Return the [X, Y] coordinate for the center point of the cell that contains the specified text.  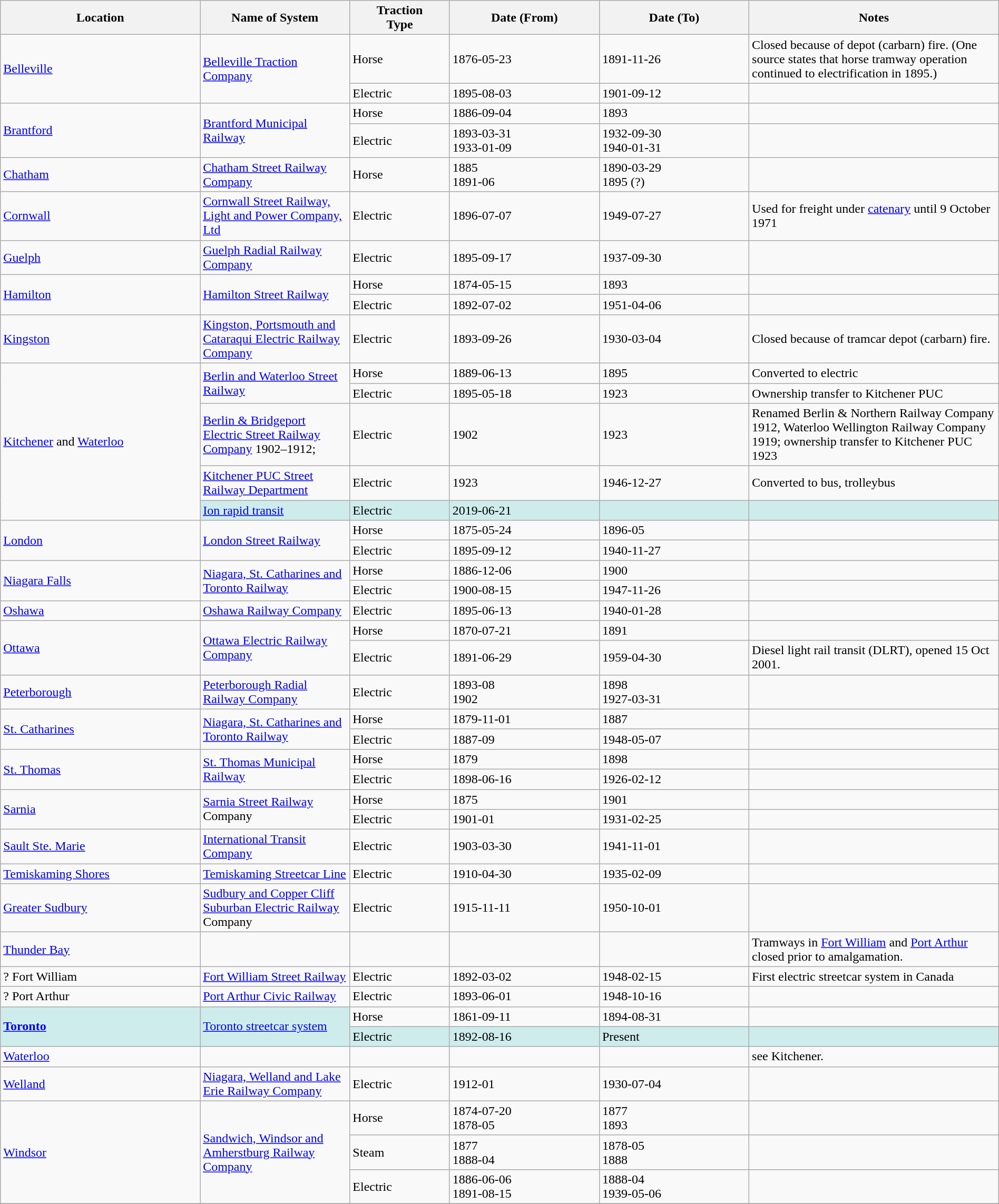
1901 [674, 799]
Windsor [100, 1152]
1910-04-30 [524, 874]
1941-11-01 [674, 847]
1951-04-06 [674, 304]
International Transit Company [275, 847]
Closed because of depot (carbarn) fire. (One source states that horse tramway operation continued to electrification in 1895.) [874, 59]
Used for freight under catenary until 9 October 1971 [874, 216]
Tramways in Fort William and Port Arthur closed prior to amalgamation. [874, 949]
St. Thomas Municipal Railway [275, 769]
1893-06-01 [524, 996]
Sudbury and Copper Cliff Suburban Electric Railway Company [275, 908]
Oshawa [100, 610]
1940-01-28 [674, 610]
1895-09-17 [524, 257]
1948-02-15 [674, 976]
1896-07-07 [524, 216]
? Port Arthur [100, 996]
Temiskaming Shores [100, 874]
Guelph Radial Railway Company [275, 257]
18771893 [674, 1118]
1887-09 [524, 739]
1893-09-26 [524, 339]
18981927-03-31 [674, 692]
1895-06-13 [524, 610]
18771888-04 [524, 1152]
Notes [874, 18]
1893-081902 [524, 692]
1875 [524, 799]
1875-05-24 [524, 530]
Steam [399, 1152]
1950-10-01 [674, 908]
Hamilton Street Railway [275, 294]
1892-07-02 [524, 304]
Closed because of tramcar depot (carbarn) fire. [874, 339]
Niagara, Welland and Lake Erie Railway Company [275, 1084]
Kitchener and Waterloo [100, 441]
1874-07-201878-05 [524, 1118]
1874-05-15 [524, 284]
Sault Ste. Marie [100, 847]
1888-041939-05-06 [674, 1186]
1894-08-31 [674, 1017]
Ownership transfer to Kitchener PUC [874, 393]
18851891-06 [524, 175]
Toronto streetcar system [275, 1027]
1891-11-26 [674, 59]
Name of System [275, 18]
1893-03-311933-01-09 [524, 140]
1900-08-15 [524, 590]
Ottawa Electric Railway Company [275, 648]
see Kitchener. [874, 1057]
Belleville Traction Company [275, 69]
St. Catharines [100, 729]
Kingston, Portsmouth and Cataraqui Electric Railway Company [275, 339]
1901-01 [524, 820]
1876-05-23 [524, 59]
1937-09-30 [674, 257]
1895 [674, 373]
1896-05 [674, 530]
Sarnia [100, 809]
1886-12-06 [524, 570]
1932-09-301940-01-31 [674, 140]
Present [674, 1037]
1912-01 [524, 1084]
1895-05-18 [524, 393]
Guelph [100, 257]
Hamilton [100, 294]
1902 [524, 435]
2019-06-21 [524, 510]
Chatham [100, 175]
1903-03-30 [524, 847]
1861-09-11 [524, 1017]
1879-11-01 [524, 719]
Brantford Municipal Railway [275, 131]
Kingston [100, 339]
Chatham Street Railway Company [275, 175]
1898 [674, 759]
1891 [674, 630]
1959-04-30 [674, 657]
1870-07-21 [524, 630]
1900 [674, 570]
1915-11-11 [524, 908]
Converted to bus, trolleybus [874, 483]
1949-07-27 [674, 216]
St. Thomas [100, 769]
Cornwall Street Railway, Light and Power Company, Ltd [275, 216]
1901-09-12 [674, 93]
1886-09-04 [524, 113]
London Street Railway [275, 540]
Oshawa Railway Company [275, 610]
Diesel light rail transit (DLRT), opened 15 Oct 2001. [874, 657]
First electric streetcar system in Canada [874, 976]
Greater Sudbury [100, 908]
1895-08-03 [524, 93]
Sandwich, Windsor and Amherstburg Railway Company [275, 1152]
Niagara Falls [100, 580]
Peterborough Radial Railway Company [275, 692]
Kitchener PUC Street Railway Department [275, 483]
Toronto [100, 1027]
1879 [524, 759]
1948-10-16 [674, 996]
1931-02-25 [674, 820]
Welland [100, 1084]
TractionType [399, 18]
1892-03-02 [524, 976]
Thunder Bay [100, 949]
Converted to electric [874, 373]
London [100, 540]
1892-08-16 [524, 1037]
1878-051888 [674, 1152]
1890-03-291895 (?) [674, 175]
Renamed Berlin & Northern Railway Company 1912, Waterloo Wellington Railway Company 1919; ownership transfer to Kitchener PUC 1923 [874, 435]
1891-06-29 [524, 657]
Waterloo [100, 1057]
Fort William Street Railway [275, 976]
1886-06-061891-08-15 [524, 1186]
Location [100, 18]
? Fort William [100, 976]
Date (To) [674, 18]
Cornwall [100, 216]
Ion rapid transit [275, 510]
Temiskaming Streetcar Line [275, 874]
Brantford [100, 131]
1887 [674, 719]
1895-09-12 [524, 550]
Berlin and Waterloo Street Railway [275, 383]
Peterborough [100, 692]
1889-06-13 [524, 373]
1940-11-27 [674, 550]
1898-06-16 [524, 779]
Port Arthur Civic Railway [275, 996]
1948-05-07 [674, 739]
1930-07-04 [674, 1084]
1926-02-12 [674, 779]
1946-12-27 [674, 483]
1935-02-09 [674, 874]
Sarnia Street Railway Company [275, 809]
Belleville [100, 69]
Ottawa [100, 648]
1947-11-26 [674, 590]
Berlin & Bridgeport Electric Street Railway Company 1902–1912; [275, 435]
Date (From) [524, 18]
1930-03-04 [674, 339]
